Search for the cell housing the specified text and yield its [x, y] center coordinate. 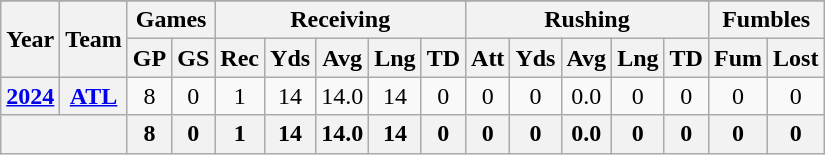
Fum [738, 58]
Fumbles [766, 20]
Team [94, 39]
Year [30, 39]
GS [194, 58]
ATL [94, 96]
Rec [240, 58]
Receiving [340, 20]
Rushing [588, 20]
Games [170, 20]
2024 [30, 96]
Att [488, 58]
Lost [796, 58]
GP [149, 58]
